Find where the given text appears and provide that cell's center as [X, Y] coordinate. 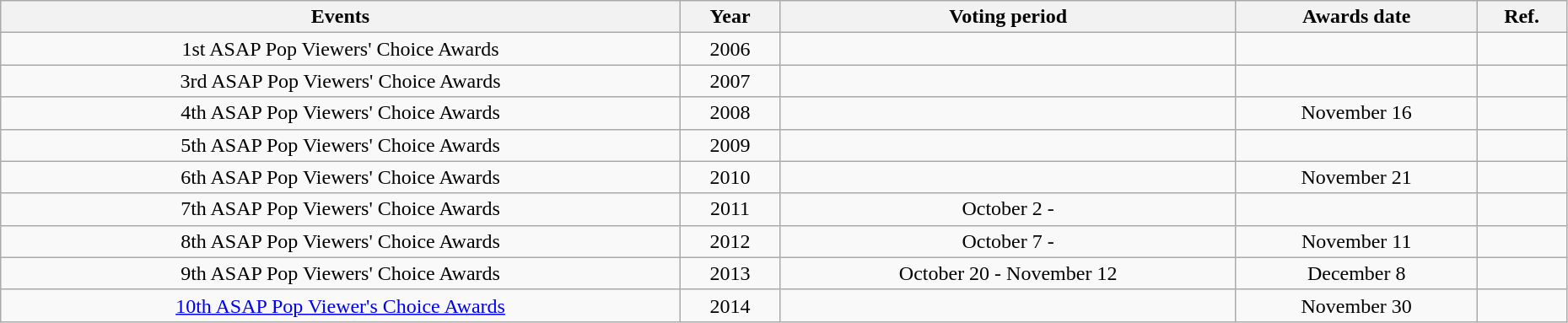
2012 [730, 241]
10th ASAP Pop Viewer's Choice Awards [341, 305]
Voting period [1009, 17]
2006 [730, 49]
7th ASAP Pop Viewers' Choice Awards [341, 209]
2008 [730, 113]
Ref. [1522, 17]
Events [341, 17]
Year [730, 17]
November 11 [1356, 241]
2009 [730, 145]
5th ASAP Pop Viewers' Choice Awards [341, 145]
4th ASAP Pop Viewers' Choice Awards [341, 113]
November 21 [1356, 177]
6th ASAP Pop Viewers' Choice Awards [341, 177]
October 7 - [1009, 241]
8th ASAP Pop Viewers' Choice Awards [341, 241]
December 8 [1356, 273]
November 30 [1356, 305]
1st ASAP Pop Viewers' Choice Awards [341, 49]
3rd ASAP Pop Viewers' Choice Awards [341, 81]
2007 [730, 81]
2013 [730, 273]
2014 [730, 305]
October 20 - November 12 [1009, 273]
2011 [730, 209]
9th ASAP Pop Viewers' Choice Awards [341, 273]
2010 [730, 177]
November 16 [1356, 113]
October 2 - [1009, 209]
Awards date [1356, 17]
